From the cell containing the given text, extract its center point as (x, y) coordinate. 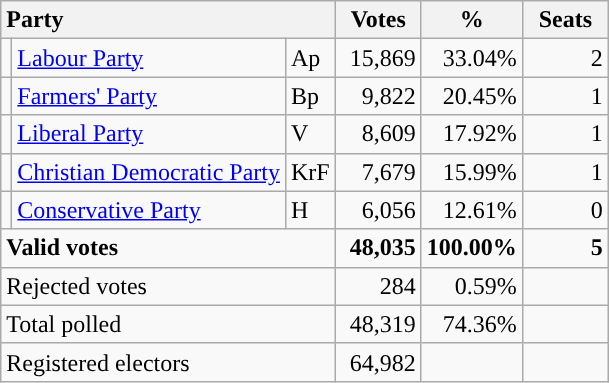
Conservative Party (149, 210)
17.92% (472, 134)
Ap (310, 58)
Votes (378, 20)
V (310, 134)
6,056 (378, 210)
Labour Party (149, 58)
Total polled (168, 324)
33.04% (472, 58)
74.36% (472, 324)
Bp (310, 96)
12.61% (472, 210)
15.99% (472, 172)
64,982 (378, 362)
Rejected votes (168, 286)
Christian Democratic Party (149, 172)
% (472, 20)
8,609 (378, 134)
Registered electors (168, 362)
5 (565, 248)
2 (565, 58)
15,869 (378, 58)
KrF (310, 172)
7,679 (378, 172)
0.59% (472, 286)
100.00% (472, 248)
48,035 (378, 248)
Seats (565, 20)
9,822 (378, 96)
20.45% (472, 96)
Party (168, 20)
Valid votes (168, 248)
284 (378, 286)
Liberal Party (149, 134)
0 (565, 210)
48,319 (378, 324)
Farmers' Party (149, 96)
H (310, 210)
